Scan for the cell matching the given text and deliver its (X, Y) coordinate at center. 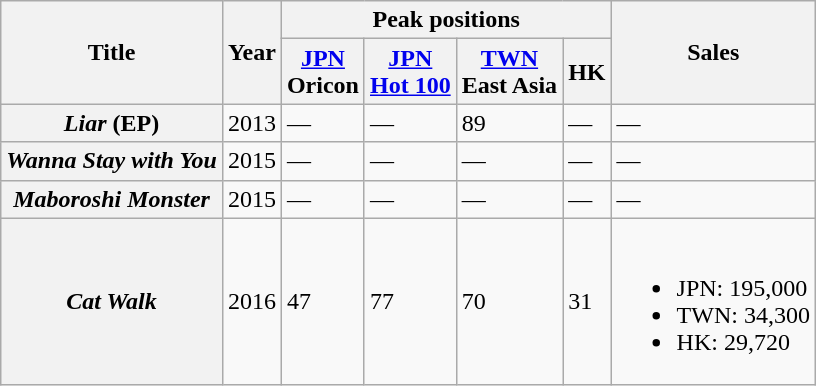
Maboroshi Monster (112, 199)
47 (322, 302)
Year (252, 52)
Title (112, 52)
Cat Walk (112, 302)
2016 (252, 302)
JPNHot 100 (410, 72)
HK (587, 72)
JPNOricon (322, 72)
31 (587, 302)
2013 (252, 123)
89 (509, 123)
Sales (713, 52)
Wanna Stay with You (112, 161)
Liar (EP) (112, 123)
JPN: 195,000TWN: 34,300HK: 29,720 (713, 302)
70 (509, 302)
TWNEast Asia (509, 72)
77 (410, 302)
Peak positions (446, 20)
